Extract the [x, y] coordinate from the center of the cell holding the provided text.  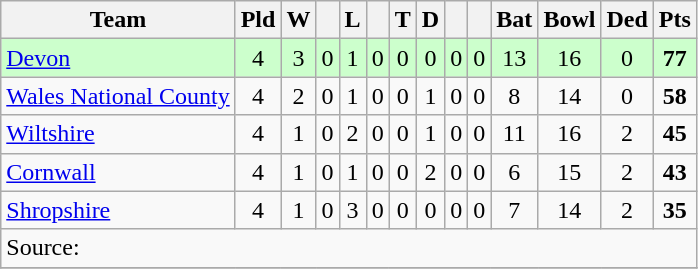
Devon [118, 58]
15 [570, 172]
D [430, 20]
11 [514, 134]
8 [514, 96]
T [402, 20]
Ded [627, 20]
7 [514, 210]
Cornwall [118, 172]
Source: [349, 248]
Shropshire [118, 210]
W [298, 20]
58 [674, 96]
Pld [258, 20]
35 [674, 210]
Bowl [570, 20]
Wales National County [118, 96]
L [352, 20]
77 [674, 58]
Team [118, 20]
45 [674, 134]
43 [674, 172]
Bat [514, 20]
Wiltshire [118, 134]
6 [514, 172]
Pts [674, 20]
13 [514, 58]
